From the cell containing the given text, extract its center point as (x, y) coordinate. 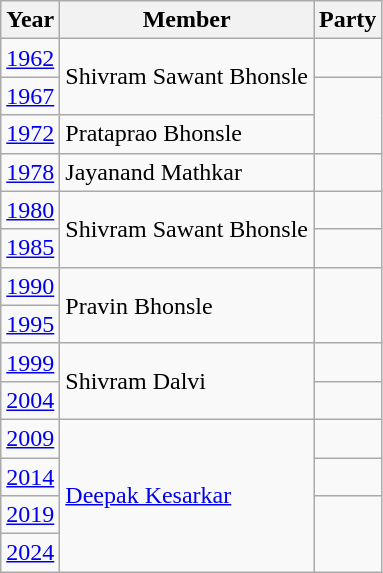
Pravin Bhonsle (187, 305)
Jayanand Mathkar (187, 172)
1990 (30, 286)
Shivram Dalvi (187, 381)
1999 (30, 362)
1995 (30, 324)
2024 (30, 553)
Prataprao Bhonsle (187, 134)
2014 (30, 477)
1980 (30, 210)
1978 (30, 172)
Party (348, 20)
Deepak Kesarkar (187, 495)
2009 (30, 438)
2004 (30, 400)
1985 (30, 248)
1967 (30, 96)
Year (30, 20)
2019 (30, 515)
Member (187, 20)
1962 (30, 58)
1972 (30, 134)
